Detect which cell encompasses the target text, then output its [x, y] center coordinate. 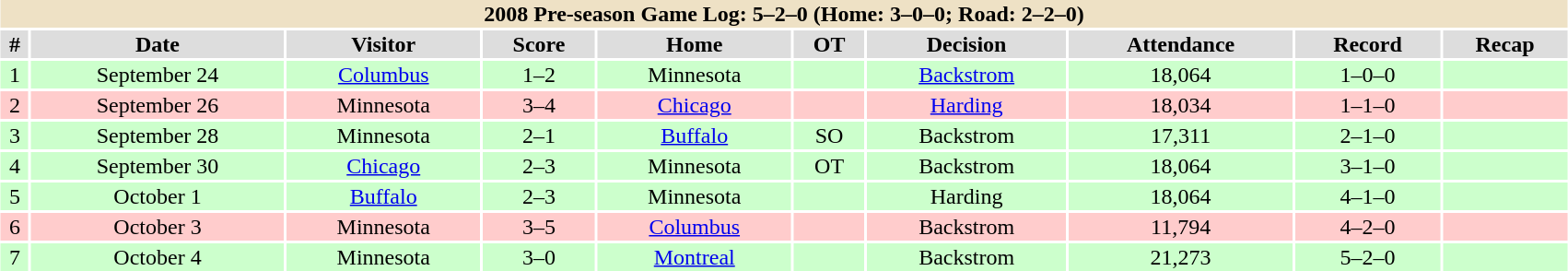
1–0–0 [1367, 75]
Visitor [383, 44]
7 [15, 257]
Date [158, 44]
Decision [966, 44]
September 24 [158, 75]
18,034 [1181, 105]
Record [1367, 44]
5–2–0 [1367, 257]
Score [540, 44]
21,273 [1181, 257]
1–2 [540, 75]
4–2–0 [1367, 227]
2–1 [540, 135]
2–1–0 [1367, 135]
Home [695, 44]
September 28 [158, 135]
October 4 [158, 257]
# [15, 44]
6 [15, 227]
1–1–0 [1367, 105]
1 [15, 75]
3–5 [540, 227]
4–1–0 [1367, 196]
11,794 [1181, 227]
4 [15, 166]
Montreal [695, 257]
September 26 [158, 105]
2 [15, 105]
October 3 [158, 227]
3–1–0 [1367, 166]
SO [829, 135]
17,311 [1181, 135]
Attendance [1181, 44]
5 [15, 196]
3 [15, 135]
2008 Pre-season Game Log: 5–2–0 (Home: 3–0–0; Road: 2–2–0) [784, 14]
October 1 [158, 196]
3–4 [540, 105]
Recap [1505, 44]
3–0 [540, 257]
September 30 [158, 166]
